Search for the cell housing the specified text and yield its (X, Y) center coordinate. 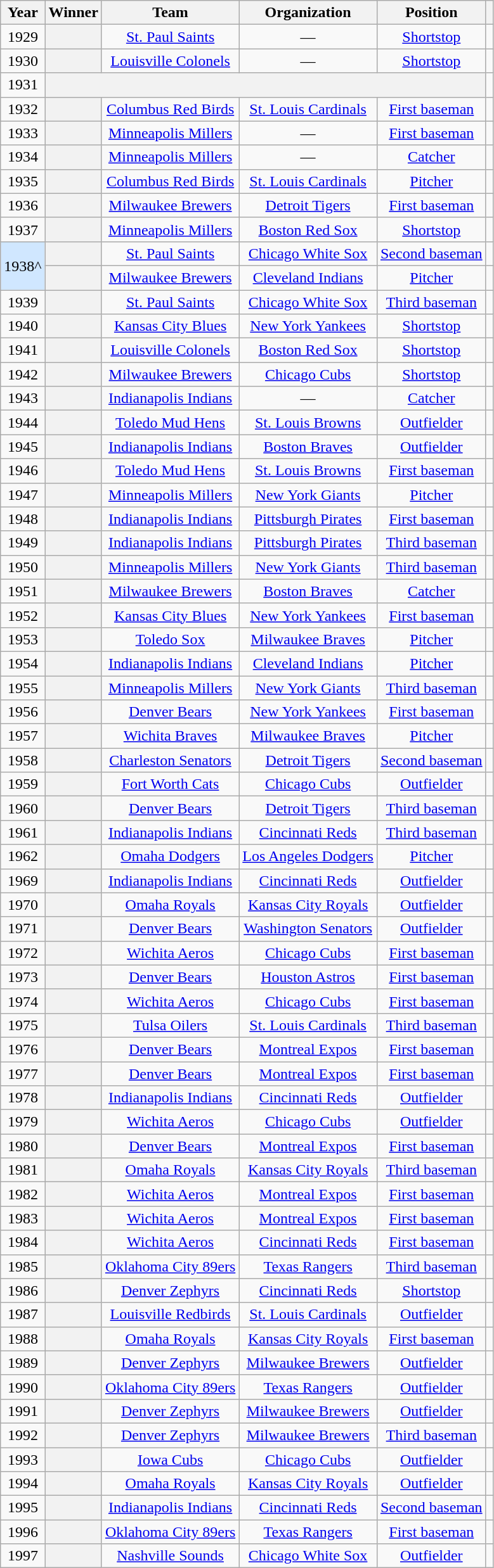
1938^ (23, 265)
1979 (23, 1122)
Team (170, 13)
Los Angeles Dodgers (308, 857)
1985 (23, 1266)
1943 (23, 398)
1932 (23, 109)
1995 (23, 1508)
1982 (23, 1194)
1951 (23, 591)
1994 (23, 1484)
Nashville Sounds (170, 1556)
1929 (23, 37)
1954 (23, 663)
Houston Astros (308, 977)
1959 (23, 784)
1953 (23, 639)
1987 (23, 1315)
1948 (23, 519)
1961 (23, 832)
1947 (23, 495)
1975 (23, 1025)
1933 (23, 133)
1946 (23, 471)
1972 (23, 953)
1958 (23, 760)
1981 (23, 1170)
1955 (23, 687)
Organization (308, 13)
1934 (23, 157)
1991 (23, 1411)
1960 (23, 808)
1976 (23, 1049)
1940 (23, 326)
Louisville Redbirds (170, 1315)
1974 (23, 1001)
1952 (23, 615)
Fort Worth Cats (170, 784)
1993 (23, 1459)
Toledo Sox (170, 639)
1969 (23, 881)
1942 (23, 374)
1983 (23, 1218)
1990 (23, 1387)
1984 (23, 1242)
1950 (23, 567)
1978 (23, 1098)
1970 (23, 905)
1936 (23, 205)
1986 (23, 1291)
1962 (23, 857)
1939 (23, 302)
1931 (23, 85)
1977 (23, 1074)
Charleston Senators (170, 760)
Tulsa Oilers (170, 1025)
1992 (23, 1435)
1973 (23, 977)
Washington Senators (308, 929)
1989 (23, 1363)
Position (431, 13)
1971 (23, 929)
1996 (23, 1532)
1949 (23, 543)
1997 (23, 1556)
1930 (23, 61)
Iowa Cubs (170, 1459)
Wichita Braves (170, 736)
1980 (23, 1146)
1935 (23, 181)
1957 (23, 736)
1937 (23, 229)
1988 (23, 1339)
1945 (23, 447)
1944 (23, 423)
Year (23, 13)
1941 (23, 350)
Omaha Dodgers (170, 857)
1956 (23, 712)
Winner (74, 13)
